Return (X, Y) of the center of cell containing provided text 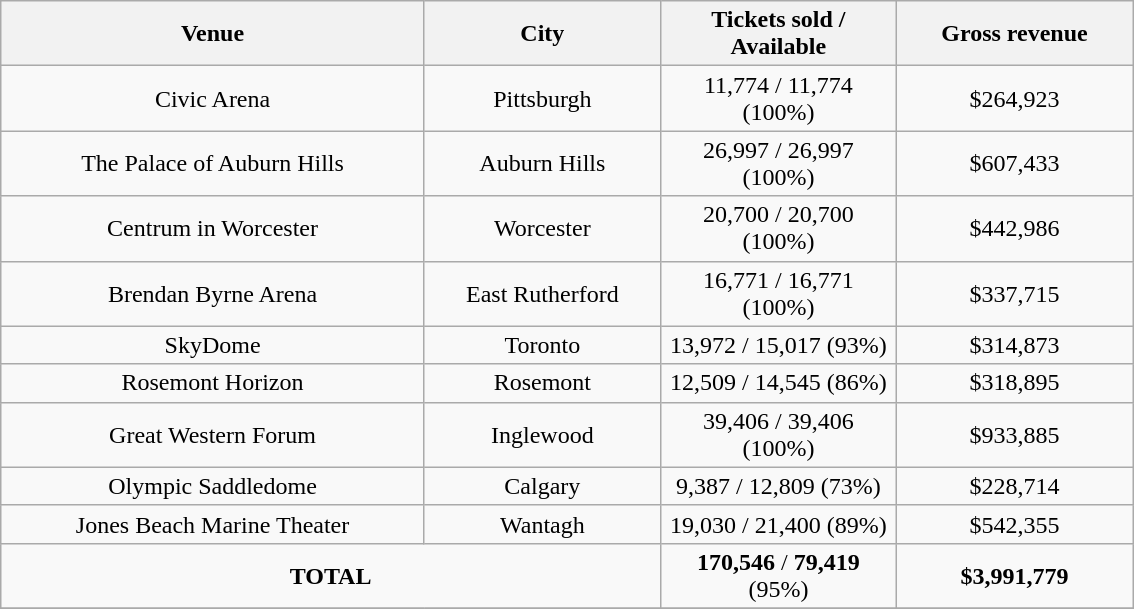
East Rutherford (542, 294)
$228,714 (1014, 486)
The Palace of Auburn Hills (213, 164)
12,509 / 14,545 (86%) (778, 383)
$314,873 (1014, 345)
Tickets sold / Available (778, 34)
$337,715 (1014, 294)
$607,433 (1014, 164)
SkyDome (213, 345)
Pittsburgh (542, 98)
Brendan Byrne Arena (213, 294)
$318,895 (1014, 383)
16,771 / 16,771 (100%) (778, 294)
9,387 / 12,809 (73%) (778, 486)
Wantagh (542, 524)
Venue (213, 34)
Civic Arena (213, 98)
$264,923 (1014, 98)
Great Western Forum (213, 434)
13,972 / 15,017 (93%) (778, 345)
$442,986 (1014, 228)
170,546 / 79,419 (95%) (778, 576)
Olympic Saddledome (213, 486)
39,406 / 39,406 (100%) (778, 434)
Inglewood (542, 434)
11,774 / 11,774 (100%) (778, 98)
Worcester (542, 228)
26,997 / 26,997 (100%) (778, 164)
Jones Beach Marine Theater (213, 524)
Auburn Hills (542, 164)
20,700 / 20,700 (100%) (778, 228)
$933,885 (1014, 434)
Rosemont (542, 383)
Rosemont Horizon (213, 383)
Gross revenue (1014, 34)
Toronto (542, 345)
City (542, 34)
$3,991,779 (1014, 576)
Calgary (542, 486)
19,030 / 21,400 (89%) (778, 524)
TOTAL (331, 576)
Centrum in Worcester (213, 228)
$542,355 (1014, 524)
